Find where the given text appears and provide that cell's center as [X, Y] coordinate. 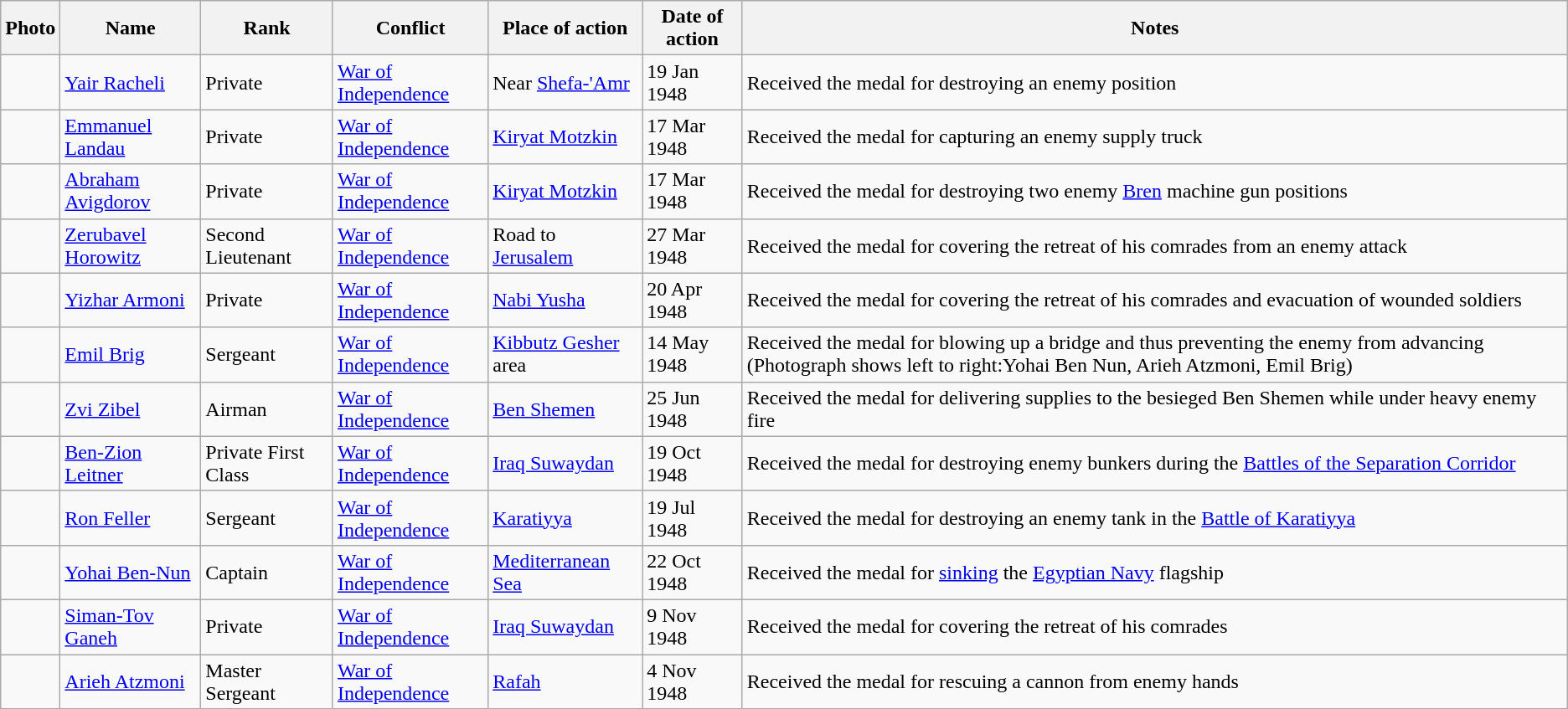
14 May 1948 [693, 355]
19 Jan 1948 [693, 82]
22 Oct 1948 [693, 573]
Yizhar Armoni [131, 300]
Received the medal for destroying an enemy position [1154, 82]
Name [131, 28]
Zerubavel Horowitz [131, 246]
Received the medal for covering the retreat of his comrades from an enemy attack [1154, 246]
19 Oct 1948 [693, 464]
Yohai Ben-Nun [131, 573]
Arieh Atzmoni [131, 681]
Second Lieutenant [267, 246]
Yair Racheli [131, 82]
Place of action [565, 28]
Emmanuel Landau [131, 137]
Karatiyya [565, 517]
Received the medal for capturing an enemy supply truck [1154, 137]
Near Shefa-'Amr [565, 82]
4 Nov 1948 [693, 681]
Nabi Yusha [565, 300]
Kibbutz Gesher area [565, 355]
Road to Jerusalem [565, 246]
Ben-Zion Leitner [131, 464]
20 Apr 1948 [693, 300]
Received the medal for sinking the Egyptian Navy flagship [1154, 573]
Captain [267, 573]
Conflict [410, 28]
Notes [1154, 28]
Rank [267, 28]
25 Jun 1948 [693, 408]
Airman [267, 408]
Zvi Zibel [131, 408]
Received the medal for delivering supplies to the besieged Ben Shemen while under heavy enemy fire [1154, 408]
Ben Shemen [565, 408]
Received the medal for rescuing a cannon from enemy hands [1154, 681]
Private First Class [267, 464]
Mediterranean Sea [565, 573]
Received the medal for covering the retreat of his comrades [1154, 626]
27 Mar 1948 [693, 246]
Received the medal for covering the retreat of his comrades and evacuation of wounded soldiers [1154, 300]
Emil Brig [131, 355]
Date of action [693, 28]
Photo [30, 28]
19 Jul 1948 [693, 517]
Received the medal for destroying an enemy tank in the Battle of Karatiyya [1154, 517]
Siman-Tov Ganeh [131, 626]
Received the medal for destroying two enemy Bren machine gun positions [1154, 191]
Abraham Avigdorov [131, 191]
Received the medal for destroying enemy bunkers during the Battles of the Separation Corridor [1154, 464]
Master Sergeant [267, 681]
9 Nov 1948 [693, 626]
Ron Feller [131, 517]
Rafah [565, 681]
